Output the (X, Y) coordinate of the center of the cell containing the given text.  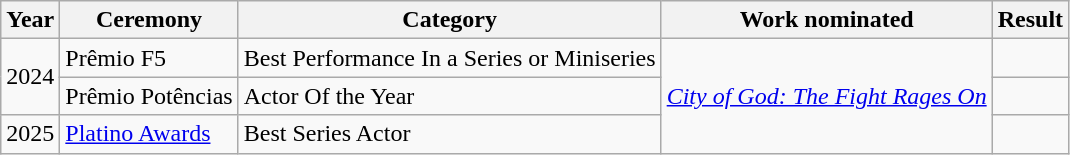
Actor Of the Year (450, 96)
Prêmio F5 (149, 58)
Category (450, 20)
2025 (30, 134)
Platino Awards (149, 134)
Result (1030, 20)
Ceremony (149, 20)
Best Performance In a Series or Miniseries (450, 58)
Best Series Actor (450, 134)
Work nominated (826, 20)
Prêmio Potências (149, 96)
City of God: The Fight Rages On (826, 96)
Year (30, 20)
2024 (30, 77)
